Scan for the cell matching the given text and deliver its (x, y) coordinate at center. 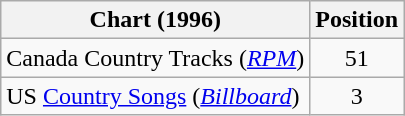
Canada Country Tracks (RPM) (156, 58)
Chart (1996) (156, 20)
US Country Songs (Billboard) (156, 96)
Position (357, 20)
51 (357, 58)
3 (357, 96)
